Identify which cell holds the provided text, then report its (X, Y) central coordinate. 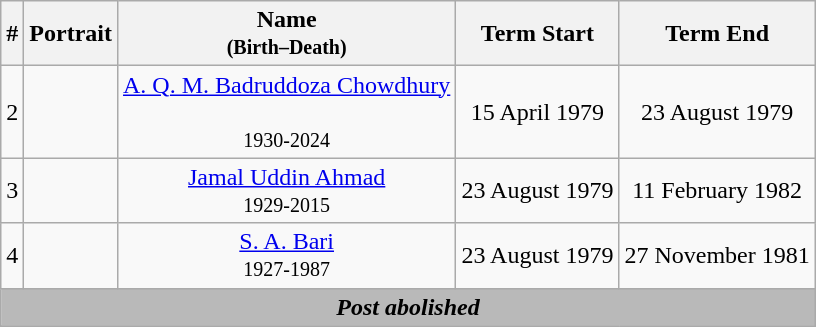
11 February 1982 (717, 190)
Term End (717, 34)
27 November 1981 (717, 256)
Term Start (538, 34)
3 (12, 190)
4 (12, 256)
Post abolished (408, 307)
A. Q. M. Badruddoza Chowdhury1930-2024 (286, 112)
Name(Birth–Death) (286, 34)
Portrait (71, 34)
# (12, 34)
2 (12, 112)
15 April 1979 (538, 112)
S. A. Bari1927-1987 (286, 256)
Jamal Uddin Ahmad1929-2015 (286, 190)
